Search for the cell housing the specified text and yield its (x, y) center coordinate. 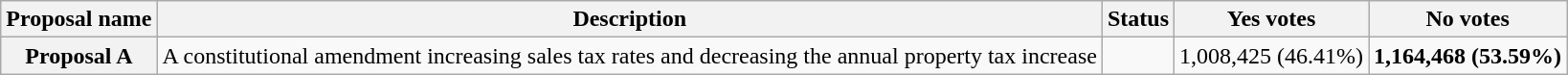
Description (630, 19)
1,008,425 (46.41%) (1271, 56)
No votes (1468, 19)
Proposal A (78, 56)
Status (1137, 19)
Proposal name (78, 19)
Yes votes (1271, 19)
1,164,468 (53.59%) (1468, 56)
A constitutional amendment increasing sales tax rates and decreasing the annual property tax increase (630, 56)
